Return [x, y] of the center of cell containing provided text 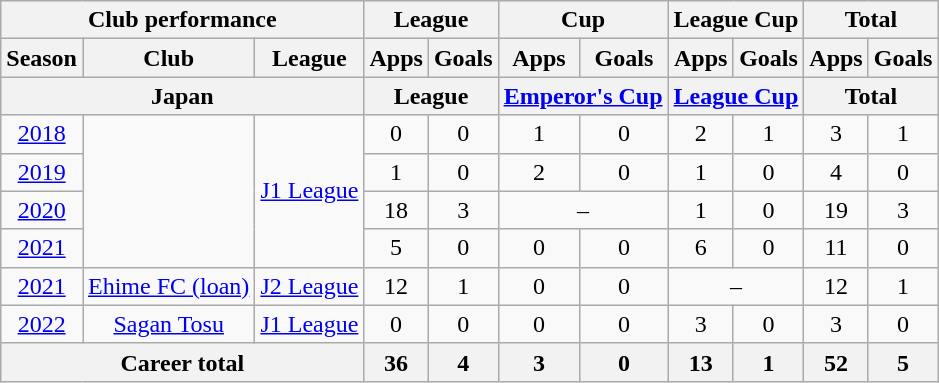
36 [396, 362]
Sagan Tosu [168, 324]
Club performance [182, 20]
Ehime FC (loan) [168, 286]
Career total [182, 362]
Cup [583, 20]
2022 [42, 324]
Emperor's Cup [583, 96]
2020 [42, 210]
13 [700, 362]
11 [836, 248]
19 [836, 210]
2018 [42, 134]
Club [168, 58]
2019 [42, 172]
6 [700, 248]
18 [396, 210]
Japan [182, 96]
J2 League [310, 286]
52 [836, 362]
Season [42, 58]
